Scan for the cell matching the given text and deliver its (X, Y) coordinate at center. 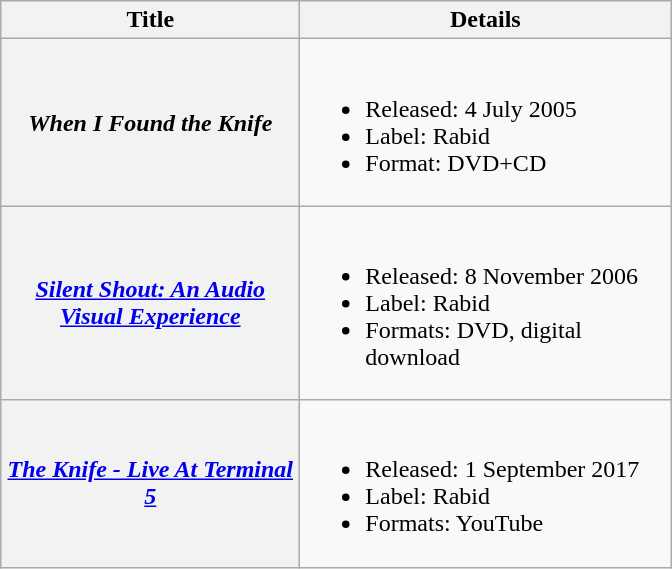
Released: 8 November 2006Label: RabidFormats: DVD, digital download (486, 303)
The Knife - Live At Terminal 5 (150, 484)
Details (486, 20)
Title (150, 20)
Released: 4 July 2005Label: RabidFormat: DVD+CD (486, 122)
Silent Shout: An Audio Visual Experience (150, 303)
When I Found the Knife (150, 122)
Released: 1 September 2017Label: RabidFormats: YouTube (486, 484)
